For the text-containing cell, return its midpoint in [x, y] coordinate format. 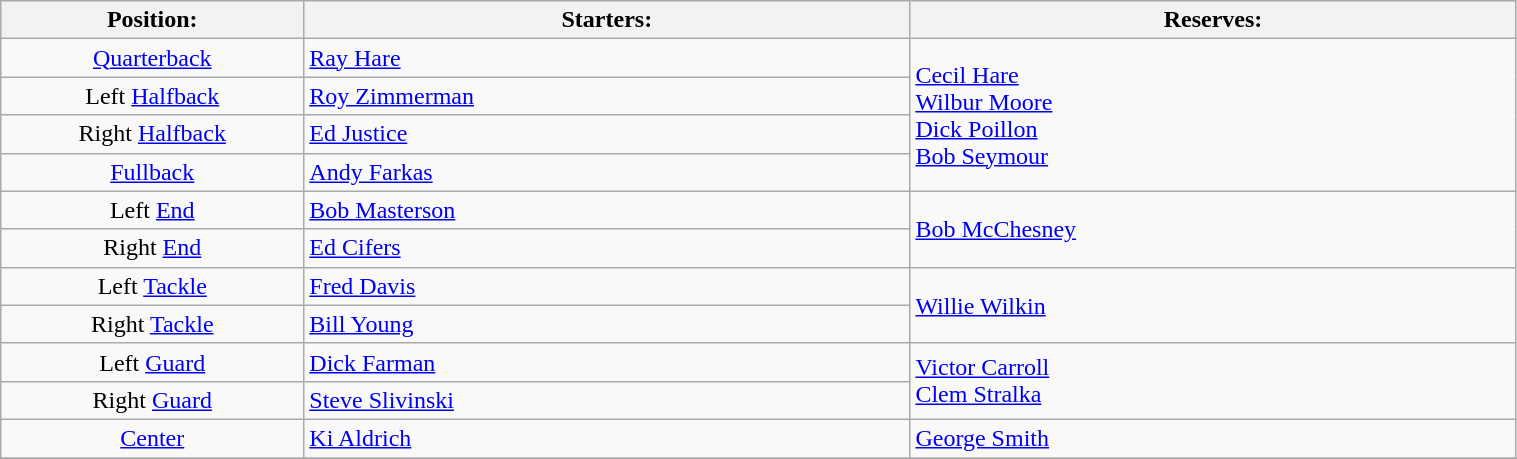
Right Guard [152, 400]
Right End [152, 248]
Cecil HareWilbur MooreDick PoillonBob Seymour [1213, 115]
Willie Wilkin [1213, 305]
Steve Slivinski [607, 400]
Ed Justice [607, 134]
Ray Hare [607, 58]
Left Halfback [152, 96]
George Smith [1213, 438]
Andy Farkas [607, 172]
Quarterback [152, 58]
Victor CarrollClem Stralka [1213, 381]
Dick Farman [607, 362]
Roy Zimmerman [607, 96]
Left Tackle [152, 286]
Position: [152, 20]
Center [152, 438]
Starters: [607, 20]
Reserves: [1213, 20]
Left End [152, 210]
Fred Davis [607, 286]
Ki Aldrich [607, 438]
Bill Young [607, 324]
Right Halfback [152, 134]
Right Tackle [152, 324]
Fullback [152, 172]
Left Guard [152, 362]
Bob McChesney [1213, 229]
Ed Cifers [607, 248]
Bob Masterson [607, 210]
